Return [x, y] of the center of cell containing provided text 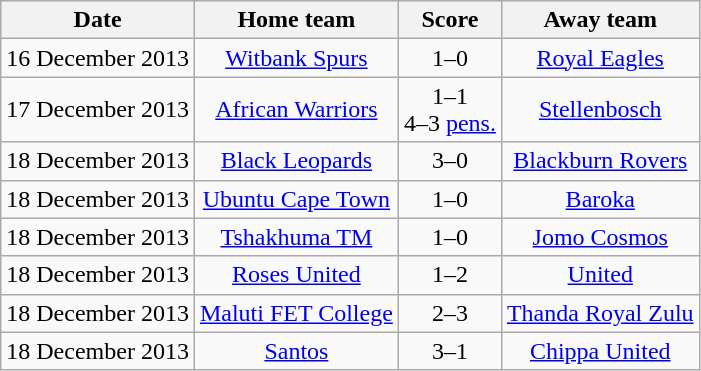
Baroka [600, 199]
Score [450, 20]
Witbank Spurs [296, 58]
Thanda Royal Zulu [600, 313]
Away team [600, 20]
Royal Eagles [600, 58]
Maluti FET College [296, 313]
17 December 2013 [98, 110]
1–1 4–3 pens. [450, 110]
Home team [296, 20]
Jomo Cosmos [600, 237]
African Warriors [296, 110]
Tshakhuma TM [296, 237]
Chippa United [600, 351]
Blackburn Rovers [600, 161]
Black Leopards [296, 161]
1–2 [450, 275]
Stellenbosch [600, 110]
Ubuntu Cape Town [296, 199]
3–1 [450, 351]
3–0 [450, 161]
Santos [296, 351]
16 December 2013 [98, 58]
Date [98, 20]
2–3 [450, 313]
Roses United [296, 275]
United [600, 275]
